Search for the cell housing the specified text and yield its [x, y] center coordinate. 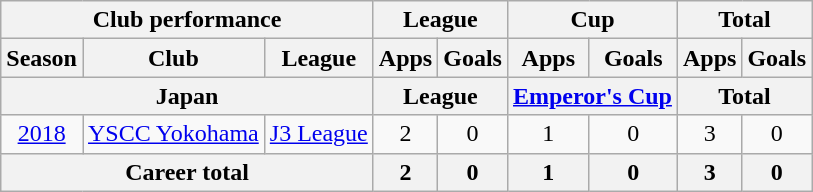
Japan [188, 96]
J3 League [318, 134]
YSCC Yokohama [173, 134]
Club performance [188, 20]
Season [42, 58]
Club [173, 58]
Cup [592, 20]
2018 [42, 134]
Career total [188, 172]
Emperor's Cup [592, 96]
